Identify which cell holds the provided text, then report its (X, Y) central coordinate. 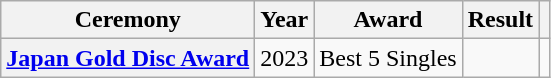
Year (284, 20)
Result (500, 20)
2023 (284, 58)
Best 5 Singles (388, 58)
Ceremony (128, 20)
Japan Gold Disc Award (128, 58)
Award (388, 20)
